Determine the (X, Y) coordinate at the center of the cell enclosing the given text.  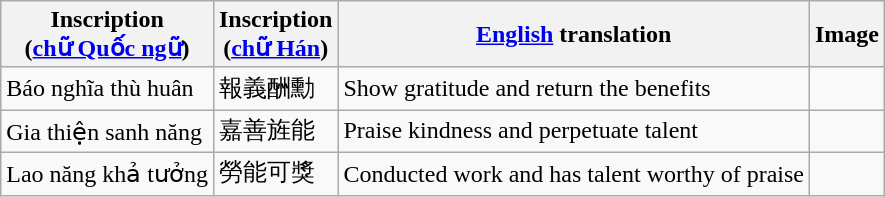
Báo nghĩa thù huân (108, 88)
報義酬勳 (275, 88)
嘉善旌能 (275, 132)
Inscription(chữ Quốc ngữ) (108, 34)
Lao năng khả tưởng (108, 174)
Praise kindness and perpetuate talent (574, 132)
Conducted work and has talent worthy of praise (574, 174)
English translation (574, 34)
Inscription(chữ Hán) (275, 34)
勞能可獎 (275, 174)
Show gratitude and return the benefits (574, 88)
Image (846, 34)
Gia thiện sanh năng (108, 132)
